Pinpoint the cell where the given text exists, returning its (X, Y) midpoint coordinate. 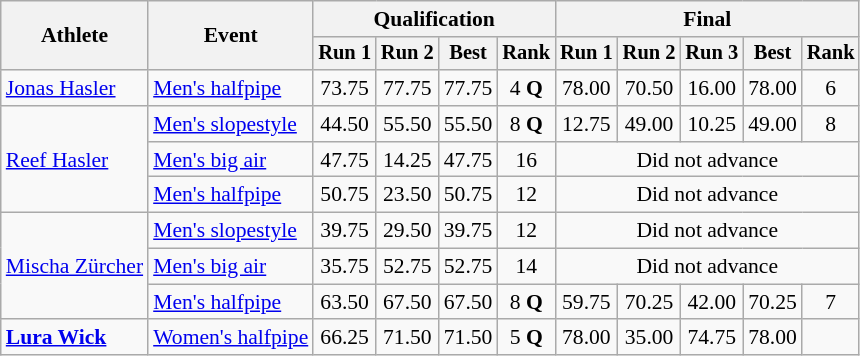
73.75 (344, 88)
70.50 (650, 88)
6 (831, 88)
Athlete (74, 36)
29.50 (408, 231)
42.00 (712, 302)
10.25 (712, 124)
63.50 (344, 302)
Jonas Hasler (74, 88)
Mischa Zürcher (74, 266)
Run 3 (712, 54)
12.75 (586, 124)
Qualification (434, 19)
66.25 (344, 338)
Final (707, 19)
Lura Wick (74, 338)
44.50 (344, 124)
5 Q (526, 338)
74.75 (712, 338)
16.00 (712, 88)
14 (526, 267)
35.75 (344, 267)
Reef Hasler (74, 160)
8 (831, 124)
16 (526, 160)
7 (831, 302)
Event (230, 36)
Women's halfpipe (230, 338)
59.75 (586, 302)
14.25 (408, 160)
35.00 (650, 338)
23.50 (408, 195)
4 Q (526, 88)
